Detect which cell encompasses the target text, then output its (x, y) center coordinate. 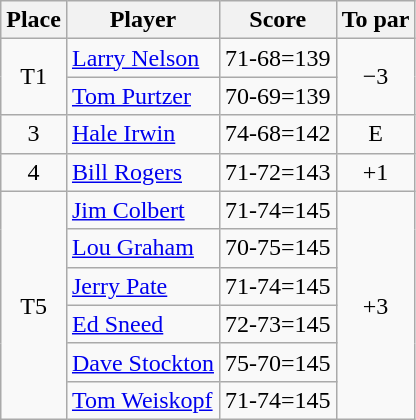
Jim Colbert (142, 210)
Player (142, 20)
4 (34, 172)
75-70=145 (278, 362)
−3 (376, 77)
E (376, 134)
T1 (34, 77)
70-75=145 (278, 248)
T5 (34, 305)
Lou Graham (142, 248)
Tom Purtzer (142, 96)
+1 (376, 172)
74-68=142 (278, 134)
Larry Nelson (142, 58)
Dave Stockton (142, 362)
3 (34, 134)
Jerry Pate (142, 286)
71-68=139 (278, 58)
Place (34, 20)
72-73=145 (278, 324)
Ed Sneed (142, 324)
Hale Irwin (142, 134)
71-72=143 (278, 172)
Score (278, 20)
+3 (376, 305)
To par (376, 20)
Tom Weiskopf (142, 400)
Bill Rogers (142, 172)
70-69=139 (278, 96)
